Output the (X, Y) coordinate of the center of the cell containing the given text.  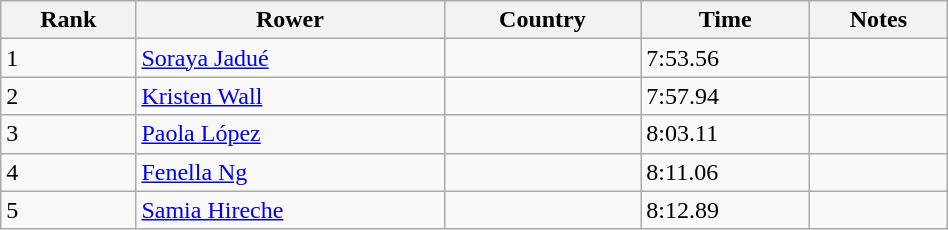
Rank (68, 20)
8:11.06 (726, 172)
Country (542, 20)
7:57.94 (726, 96)
7:53.56 (726, 58)
Notes (878, 20)
Kristen Wall (290, 96)
3 (68, 134)
Soraya Jadué (290, 58)
1 (68, 58)
Fenella Ng (290, 172)
4 (68, 172)
Rower (290, 20)
Time (726, 20)
8:12.89 (726, 210)
2 (68, 96)
Samia Hireche (290, 210)
8:03.11 (726, 134)
Paola López (290, 134)
5 (68, 210)
